Determine the [X, Y] coordinate at the center of the cell enclosing the given text.  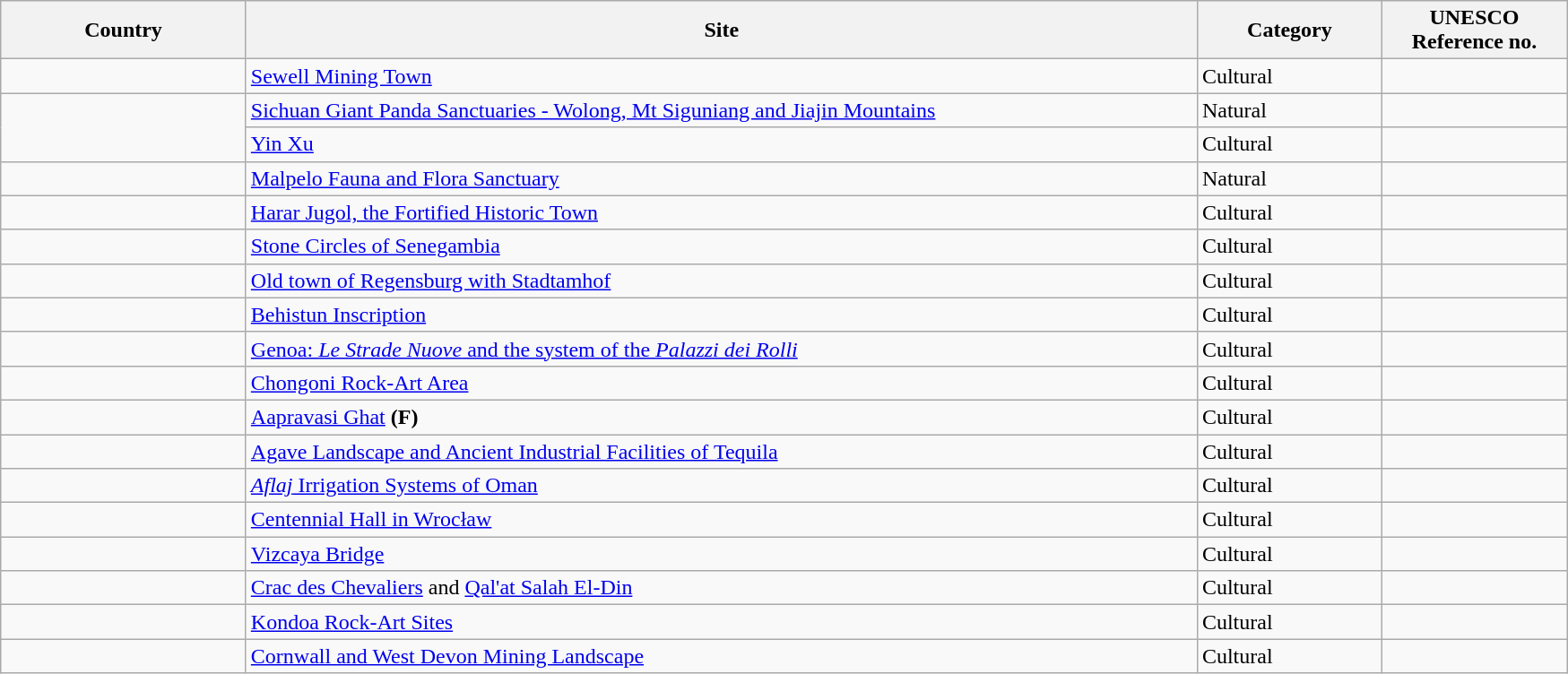
Chongoni Rock-Art Area [721, 383]
Category [1289, 30]
Stone Circles of Senegambia [721, 246]
Vizcaya Bridge [721, 554]
Sewell Mining Town [721, 76]
Crac des Chevaliers and Qal'at Salah El-Din [721, 588]
Genoa: Le Strade Nuove and the system of the Palazzi dei Rolli [721, 349]
Sichuan Giant Panda Sanctuaries - Wolong, Mt Siguniang and Jiajin Mountains [721, 110]
Yin Xu [721, 144]
Behistun Inscription [721, 315]
Cornwall and West Devon Mining Landscape [721, 656]
Aflaj Irrigation Systems of Oman [721, 486]
Old town of Regensburg with Stadtamhof [721, 281]
UNESCO Reference no. [1474, 30]
Aapravasi Ghat (F) [721, 417]
Site [721, 30]
Country [124, 30]
Centennial Hall in Wrocław [721, 520]
Harar Jugol, the Fortified Historic Town [721, 212]
Agave Landscape and Ancient Industrial Facilities of Tequila [721, 451]
Malpelo Fauna and Flora Sanctuary [721, 178]
Kondoa Rock-Art Sites [721, 622]
